Detect which cell encompasses the target text, then output its [x, y] center coordinate. 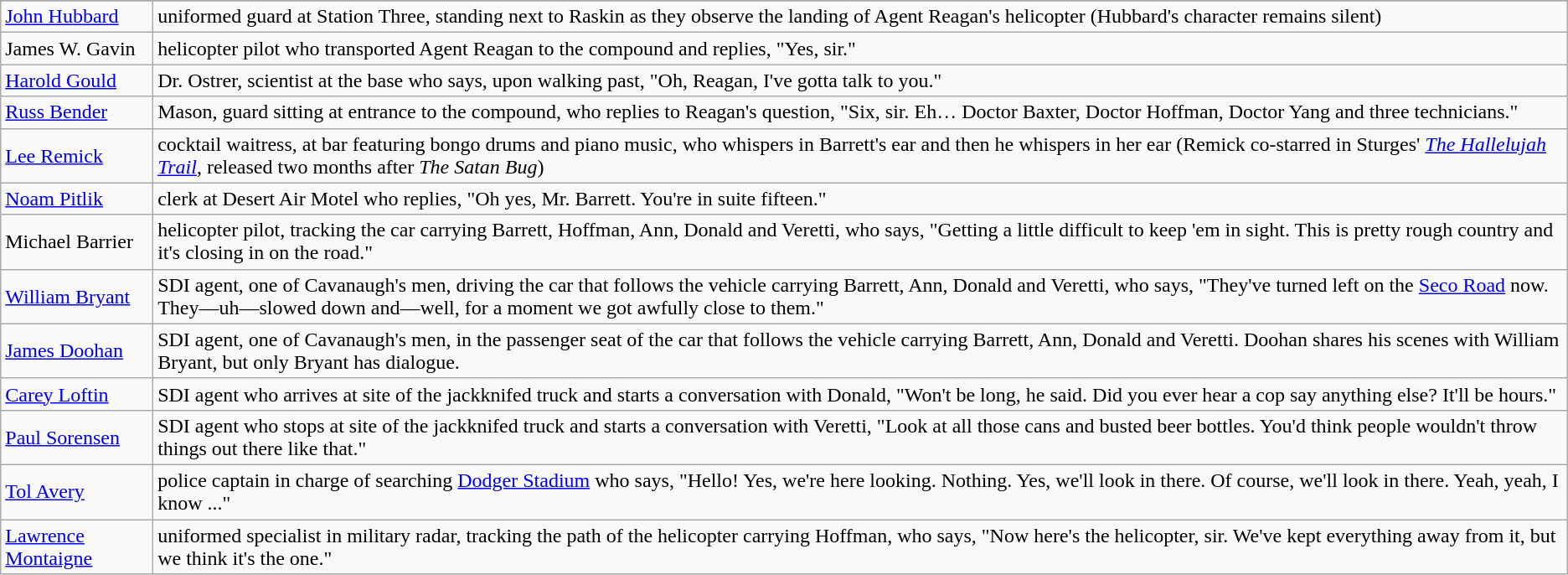
Carey Loftin [77, 394]
James W. Gavin [77, 49]
John Hubbard [77, 17]
Michael Barrier [77, 241]
clerk at Desert Air Motel who replies, "Oh yes, Mr. Barrett. You're in suite fifteen." [861, 199]
Harold Gould [77, 80]
Lawrence Montaigne [77, 547]
Tol Avery [77, 491]
Paul Sorensen [77, 438]
James Doohan [77, 350]
Lee Remick [77, 156]
Russ Bender [77, 112]
Dr. Ostrer, scientist at the base who says, upon walking past, "Oh, Reagan, I've gotta talk to you." [861, 80]
Noam Pitlik [77, 199]
helicopter pilot who transported Agent Reagan to the compound and replies, "Yes, sir." [861, 49]
William Bryant [77, 297]
